Search for the cell housing the specified text and yield its [x, y] center coordinate. 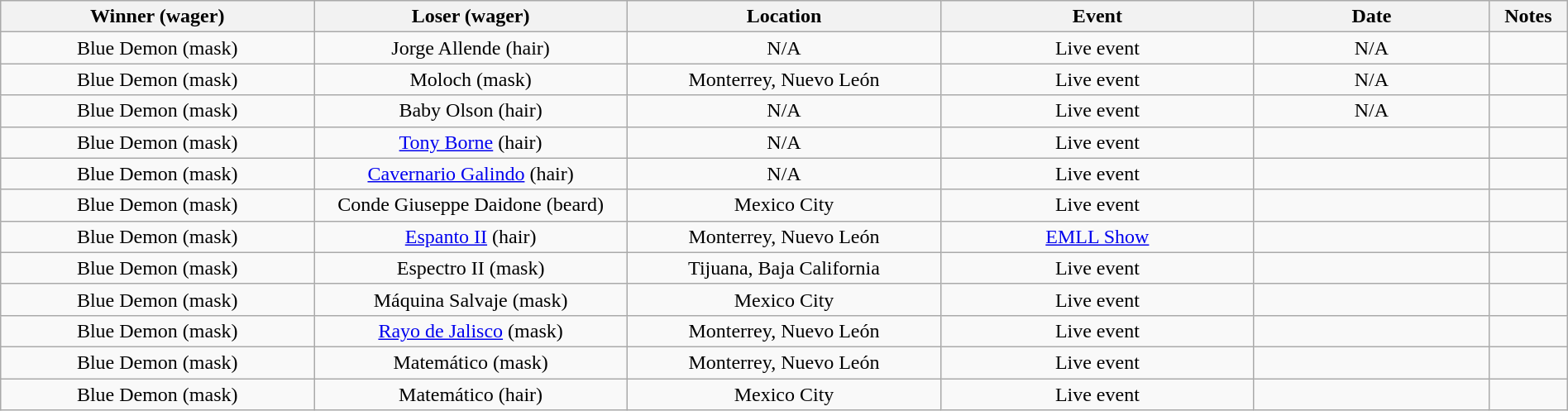
Baby Olson (hair) [471, 111]
Matemático (hair) [471, 394]
Loser (wager) [471, 17]
Tijuana, Baja California [784, 268]
Winner (wager) [157, 17]
Espectro II (mask) [471, 268]
Máquina Salvaje (mask) [471, 299]
Jorge Allende (hair) [471, 48]
Cavernario Galindo (hair) [471, 174]
Rayo de Jalisco (mask) [471, 331]
Notes [1528, 17]
Espanto II (hair) [471, 237]
Moloch (mask) [471, 79]
Conde Giuseppe Daidone (beard) [471, 205]
Event [1097, 17]
Location [784, 17]
Tony Borne (hair) [471, 142]
Matemático (mask) [471, 362]
Date [1371, 17]
EMLL Show [1097, 237]
